Return (x, y) of the center of cell containing provided text 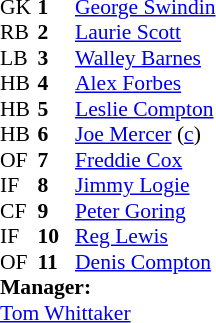
8 (57, 185)
11 (57, 262)
5 (57, 109)
Laurie Scott (146, 33)
Freddie Cox (146, 160)
Denis Compton (146, 262)
Peter Goring (146, 211)
2 (57, 33)
6 (57, 135)
10 (57, 237)
Jimmy Logie (146, 185)
Leslie Compton (146, 109)
RB (19, 33)
CF (19, 211)
LB (19, 58)
Joe Mercer (c) (146, 135)
4 (57, 83)
Manager: (108, 287)
Alex Forbes (146, 83)
9 (57, 211)
7 (57, 160)
Walley Barnes (146, 58)
Reg Lewis (146, 237)
3 (57, 58)
